Find where the given text appears and provide that cell's center as (X, Y) coordinate. 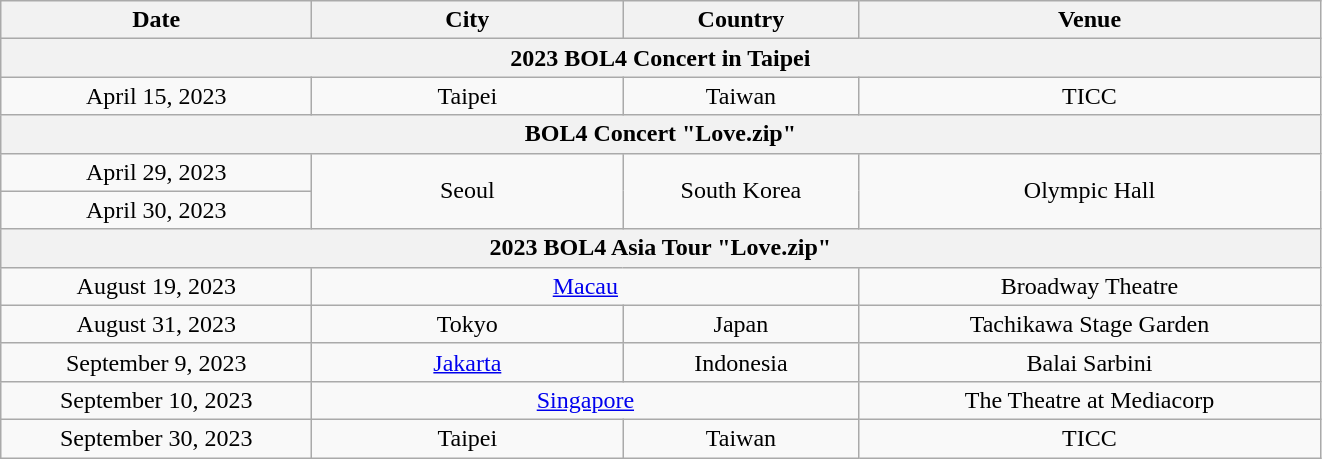
Seoul (468, 191)
September 9, 2023 (156, 362)
September 10, 2023 (156, 400)
Venue (1090, 20)
Tachikawa Stage Garden (1090, 324)
Jakarta (468, 362)
April 29, 2023 (156, 172)
City (468, 20)
Country (741, 20)
Balai Sarbini (1090, 362)
August 31, 2023 (156, 324)
Macau (586, 286)
Broadway Theatre (1090, 286)
The Theatre at Mediacorp (1090, 400)
August 19, 2023 (156, 286)
2023 BOL4 Concert in Taipei (660, 58)
2023 BOL4 Asia Tour "Love.zip" (660, 248)
Tokyo (468, 324)
Singapore (586, 400)
BOL4 Concert "Love.zip" (660, 134)
Date (156, 20)
Indonesia (741, 362)
South Korea (741, 191)
Olympic Hall (1090, 191)
April 15, 2023 (156, 96)
April 30, 2023 (156, 210)
September 30, 2023 (156, 438)
Japan (741, 324)
